For the text-containing cell, return its midpoint in [x, y] coordinate format. 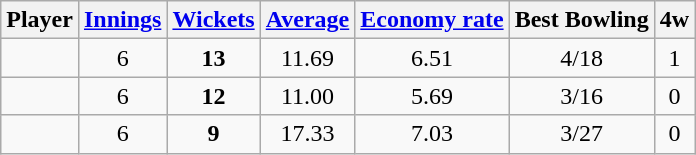
9 [214, 134]
17.33 [308, 134]
5.69 [432, 96]
11.69 [308, 58]
4/18 [582, 58]
Best Bowling [582, 20]
3/16 [582, 96]
1 [674, 58]
13 [214, 58]
Economy rate [432, 20]
11.00 [308, 96]
3/27 [582, 134]
6.51 [432, 58]
Average [308, 20]
4w [674, 20]
12 [214, 96]
Innings [122, 20]
Wickets [214, 20]
Player [40, 20]
7.03 [432, 134]
